Extract the [X, Y] coordinate from the center of the cell holding the provided text.  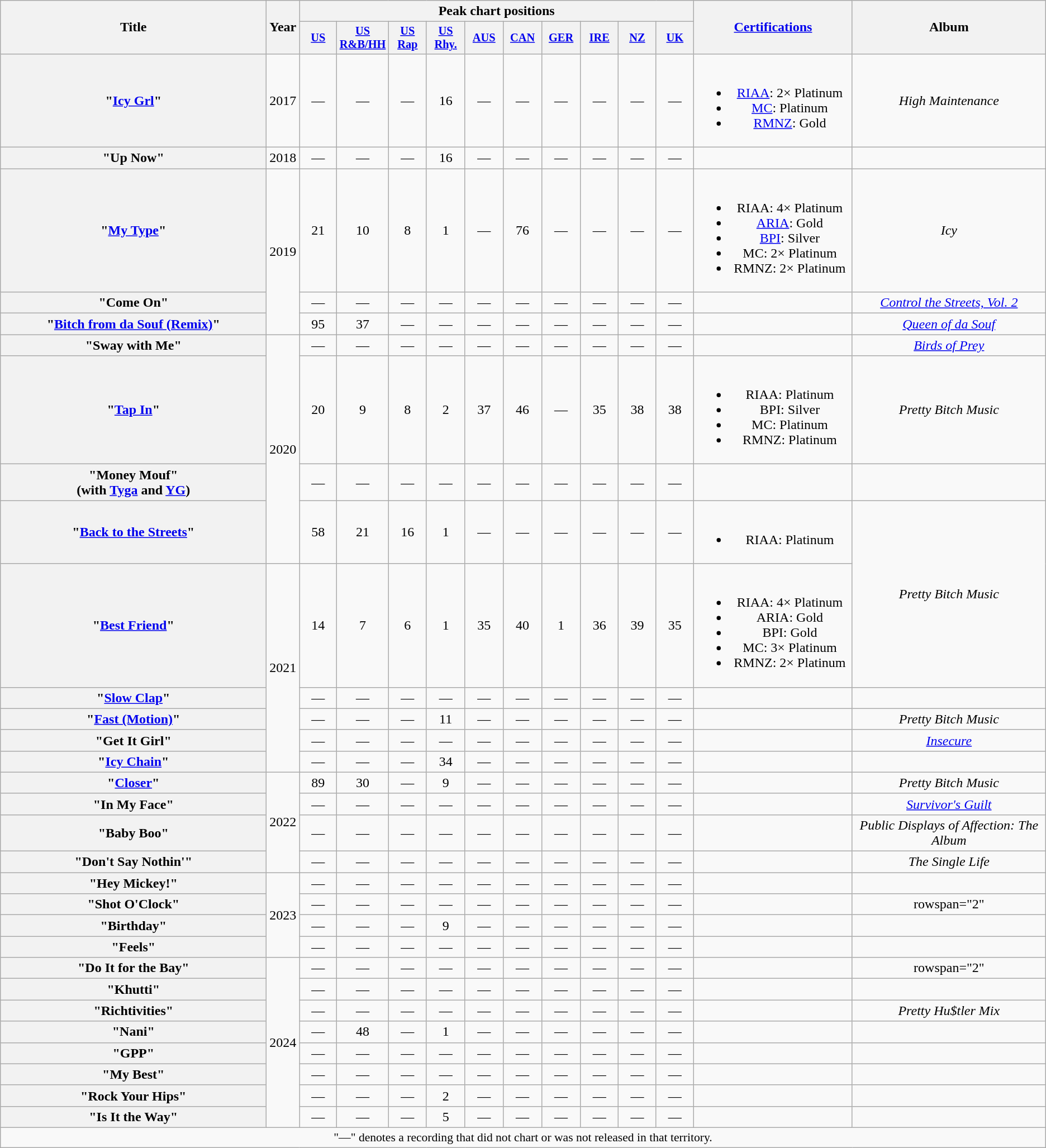
Birds of Prey [949, 345]
CAN [523, 38]
46 [523, 410]
"Feels" [134, 947]
"Rock Your Hips" [134, 1095]
"Back to the Streets" [134, 532]
"Icy Chain" [134, 761]
2022 [283, 822]
89 [318, 783]
14 [318, 626]
"Birthday" [134, 926]
"Money Mouf"(with Tyga and YG) [134, 483]
Year [283, 27]
30 [363, 783]
"Fast (Motion)" [134, 719]
58 [318, 532]
NZ [637, 38]
"Sway with Me" [134, 345]
"GPP" [134, 1053]
34 [446, 761]
"My Type" [134, 230]
2019 [283, 251]
6 [407, 626]
"Shot O'Clock" [134, 904]
AUS [484, 38]
20 [318, 410]
RIAA: 4× PlatinumARIA: GoldBPI: SilverMC: 2× PlatinumRMNZ: 2× Platinum [773, 230]
IRE [600, 38]
7 [363, 626]
Public Displays of Affection: The Album [949, 832]
RIAA: PlatinumBPI: SilverMC: PlatinumRMNZ: Platinum [773, 410]
"Is It the Way" [134, 1117]
"Icy Grl" [134, 101]
"In My Face" [134, 804]
Pretty Hu$tler Mix [949, 1011]
2020 [283, 449]
2017 [283, 101]
95 [318, 324]
Certifications [773, 27]
2023 [283, 915]
The Single Life [949, 862]
"—" denotes a recording that did not chart or was not released in that territory. [523, 1137]
"My Best" [134, 1074]
Title [134, 27]
RIAA: Platinum [773, 532]
Icy [949, 230]
Queen of da Souf [949, 324]
"Do It for the Bay" [134, 968]
"Get It Girl" [134, 740]
Control the Streets, Vol. 2 [949, 303]
Survivor's Guilt [949, 804]
USRap [407, 38]
"Up Now" [134, 158]
USRhy. [446, 38]
UK [675, 38]
36 [600, 626]
US [318, 38]
"Khutti" [134, 989]
RIAA: 4× PlatinumARIA: GoldBPI: GoldMC: 3× PlatinumRMNZ: 2× Platinum [773, 626]
"Best Friend" [134, 626]
High Maintenance [949, 101]
"Slow Clap" [134, 698]
"Richtivities" [134, 1011]
2018 [283, 158]
11 [446, 719]
"Tap In" [134, 410]
RIAA: 2× PlatinumMC: PlatinumRMNZ: Gold [773, 101]
"Bitch from da Souf (Remix)" [134, 324]
GER [561, 38]
"Don't Say Nothin'" [134, 862]
10 [363, 230]
Album [949, 27]
USR&B/HH [363, 38]
5 [446, 1117]
"Closer" [134, 783]
Insecure [949, 740]
Peak chart positions [497, 11]
"Hey Mickey!" [134, 883]
"Baby Boo" [134, 832]
40 [523, 626]
2024 [283, 1042]
48 [363, 1032]
"Nani" [134, 1032]
2021 [283, 668]
76 [523, 230]
39 [637, 626]
"Come On" [134, 303]
